Return [X, Y] of the center of cell containing provided text 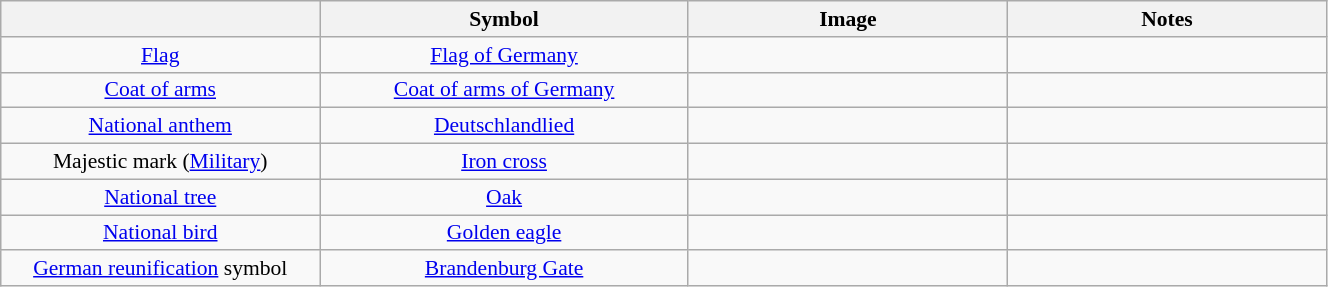
Symbol [504, 19]
National tree [160, 197]
Majestic mark (Military) [160, 162]
National anthem [160, 126]
National bird [160, 233]
Image [848, 19]
Golden eagle [504, 233]
Coat of arms [160, 90]
Deutschlandlied [504, 126]
Coat of arms of Germany [504, 90]
Notes [1166, 19]
German reunification symbol [160, 269]
Iron cross [504, 162]
Flag [160, 55]
Flag of Germany [504, 55]
Oak [504, 197]
Brandenburg Gate [504, 269]
